Find where the given text appears and provide that cell's center as (x, y) coordinate. 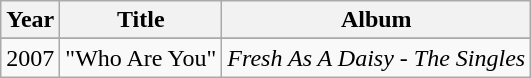
Fresh As A Daisy - The Singles (376, 58)
Year (30, 20)
"Who Are You" (141, 58)
Album (376, 20)
2007 (30, 58)
Title (141, 20)
